Provide the [X, Y] coordinate of the cell's center where the given text is located.  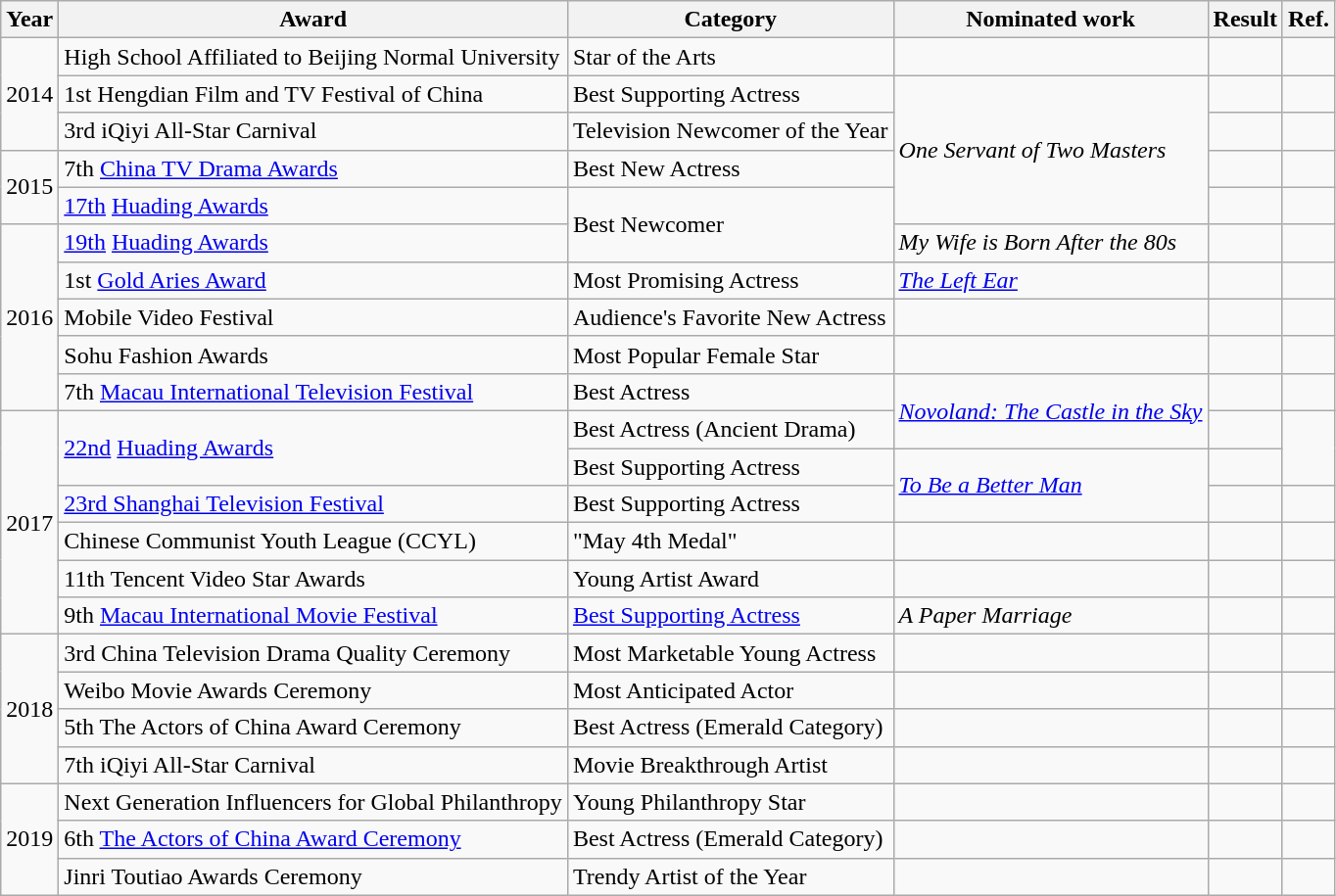
Most Anticipated Actor [731, 690]
11th Tencent Video Star Awards [313, 579]
17th Huading Awards [313, 206]
3rd China Television Drama Quality Ceremony [313, 653]
Weibo Movie Awards Ceremony [313, 690]
Best Actress [731, 392]
My Wife is Born After the 80s [1050, 243]
The Left Ear [1050, 280]
Young Artist Award [731, 579]
Next Generation Influencers for Global Philanthropy [313, 802]
Best Actress (Ancient Drama) [731, 429]
9th Macau International Movie Festival [313, 616]
7th Macau International Television Festival [313, 392]
Ref. [1309, 20]
7th China TV Drama Awards [313, 168]
Sohu Fashion Awards [313, 354]
Nominated work [1050, 20]
Young Philanthropy Star [731, 802]
Television Newcomer of the Year [731, 131]
Most Marketable Young Actress [731, 653]
2019 [29, 839]
One Servant of Two Masters [1050, 150]
Jinri Toutiao Awards Ceremony [313, 876]
2016 [29, 317]
19th Huading Awards [313, 243]
23rd Shanghai Television Festival [313, 504]
To Be a Better Man [1050, 486]
3rd iQiyi All-Star Carnival [313, 131]
2017 [29, 522]
Best Newcomer [731, 224]
6th The Actors of China Award Ceremony [313, 839]
2014 [29, 94]
Audience's Favorite New Actress [731, 317]
Mobile Video Festival [313, 317]
5th The Actors of China Award Ceremony [313, 728]
Star of the Arts [731, 57]
2018 [29, 709]
7th iQiyi All-Star Carnival [313, 765]
Result [1245, 20]
Movie Breakthrough Artist [731, 765]
Award [313, 20]
1st Gold Aries Award [313, 280]
High School Affiliated to Beijing Normal University [313, 57]
Category [731, 20]
Best New Actress [731, 168]
Trendy Artist of the Year [731, 876]
Most Popular Female Star [731, 354]
1st Hengdian Film and TV Festival of China [313, 94]
2015 [29, 187]
Novoland: The Castle in the Sky [1050, 410]
"May 4th Medal" [731, 542]
Chinese Communist Youth League (CCYL) [313, 542]
22nd Huading Awards [313, 448]
Year [29, 20]
Most Promising Actress [731, 280]
A Paper Marriage [1050, 616]
